Return the (X, Y) coordinate for the center point of the cell that contains the specified text.  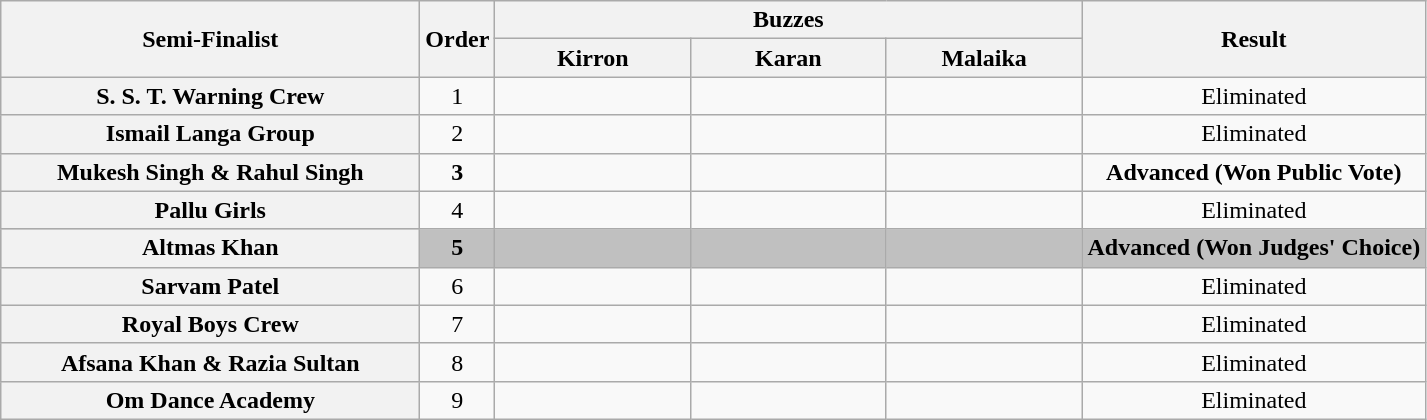
Buzzes (788, 20)
2 (458, 134)
5 (458, 248)
Malaika (984, 58)
Mukesh Singh & Rahul Singh (210, 172)
Order (458, 39)
3 (458, 172)
Result (1254, 39)
Karan (789, 58)
Semi-Finalist (210, 39)
Kirron (593, 58)
S. S. T. Warning Crew (210, 96)
Ismail Langa Group (210, 134)
Advanced (Won Public Vote) (1254, 172)
Royal Boys Crew (210, 324)
6 (458, 286)
Altmas Khan (210, 248)
7 (458, 324)
Advanced (Won Judges' Choice) (1254, 248)
Pallu Girls (210, 210)
9 (458, 400)
Afsana Khan & Razia Sultan (210, 362)
8 (458, 362)
Sarvam Patel (210, 286)
4 (458, 210)
Om Dance Academy (210, 400)
1 (458, 96)
